Detect which cell encompasses the target text, then output its [X, Y] center coordinate. 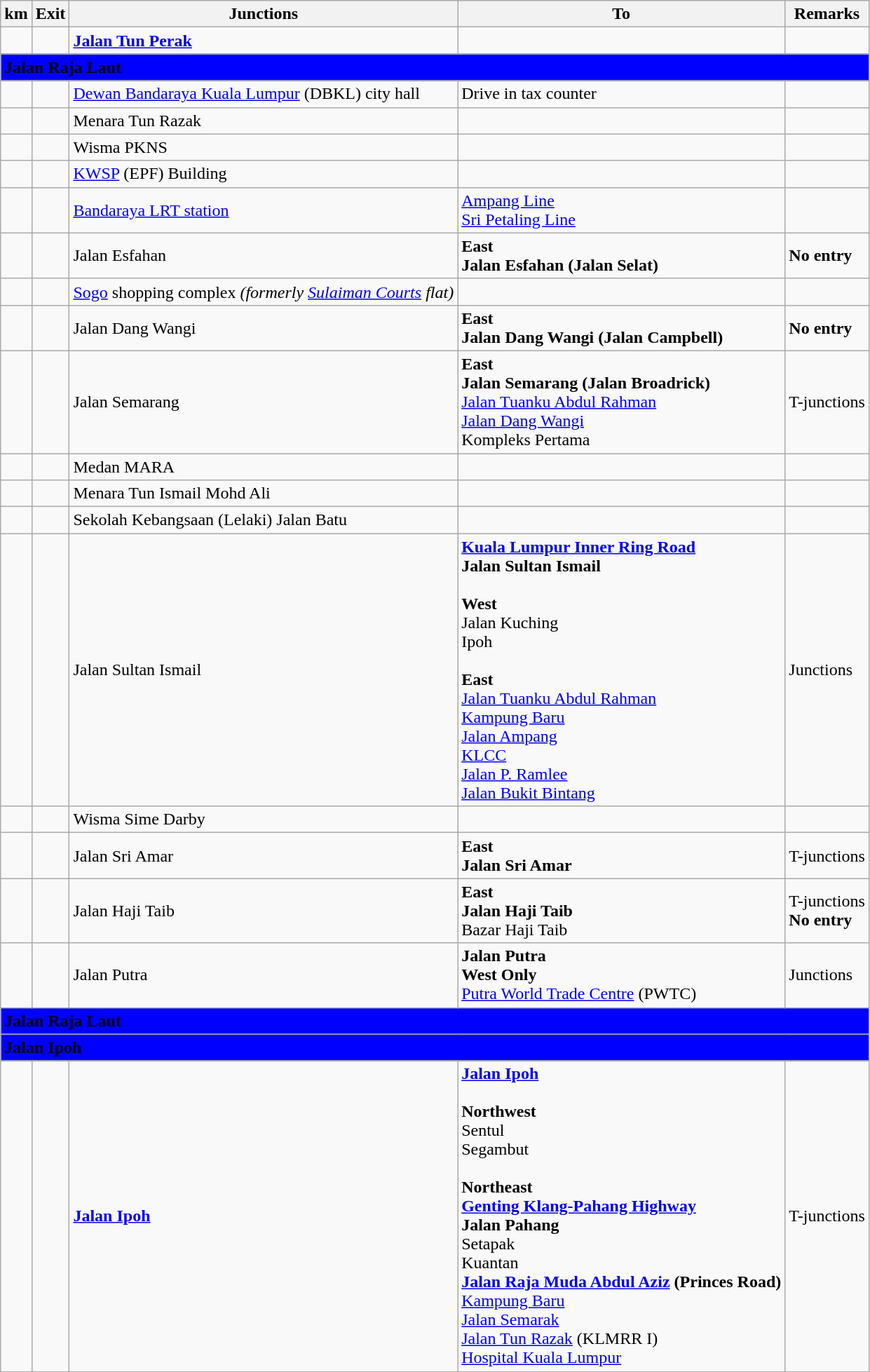
Wisma PKNS [264, 147]
EastJalan Sri Amar [621, 855]
Sekolah Kebangsaan (Lelaki) Jalan Batu [264, 520]
Menara Tun Razak [264, 121]
Jalan Dang Wangi [264, 328]
Remarks [827, 14]
Exit [50, 14]
EastJalan Haji TaibBazar Haji Taib [621, 911]
To [621, 14]
Bandaraya LRT station [264, 210]
Jalan Sri Amar [264, 855]
Jalan Haji Taib [264, 911]
EastJalan Esfahan (Jalan Selat) [621, 255]
T-junctionsNo entry [827, 911]
KWSP (EPF) Building [264, 174]
Ampang LineSri Petaling Line [621, 210]
Jalan Sultan Ismail [264, 670]
Menara Tun Ismail Mohd Ali [264, 494]
Jalan Putra [264, 975]
Jalan PutraWest OnlyPutra World Trade Centre (PWTC) [621, 975]
Sogo shopping complex (formerly Sulaiman Courts flat) [264, 292]
km [16, 14]
Jalan Esfahan [264, 255]
Dewan Bandaraya Kuala Lumpur (DBKL) city hall [264, 94]
Drive in tax counter [621, 94]
EastJalan Semarang (Jalan Broadrick)Jalan Tuanku Abdul RahmanJalan Dang Wangi Kompleks Pertama [621, 402]
Wisma Sime Darby [264, 820]
EastJalan Dang Wangi (Jalan Campbell) [621, 328]
Jalan Semarang [264, 402]
Jalan Tun Perak [264, 41]
Medan MARA [264, 466]
